Detect which cell encompasses the target text, then output its [X, Y] center coordinate. 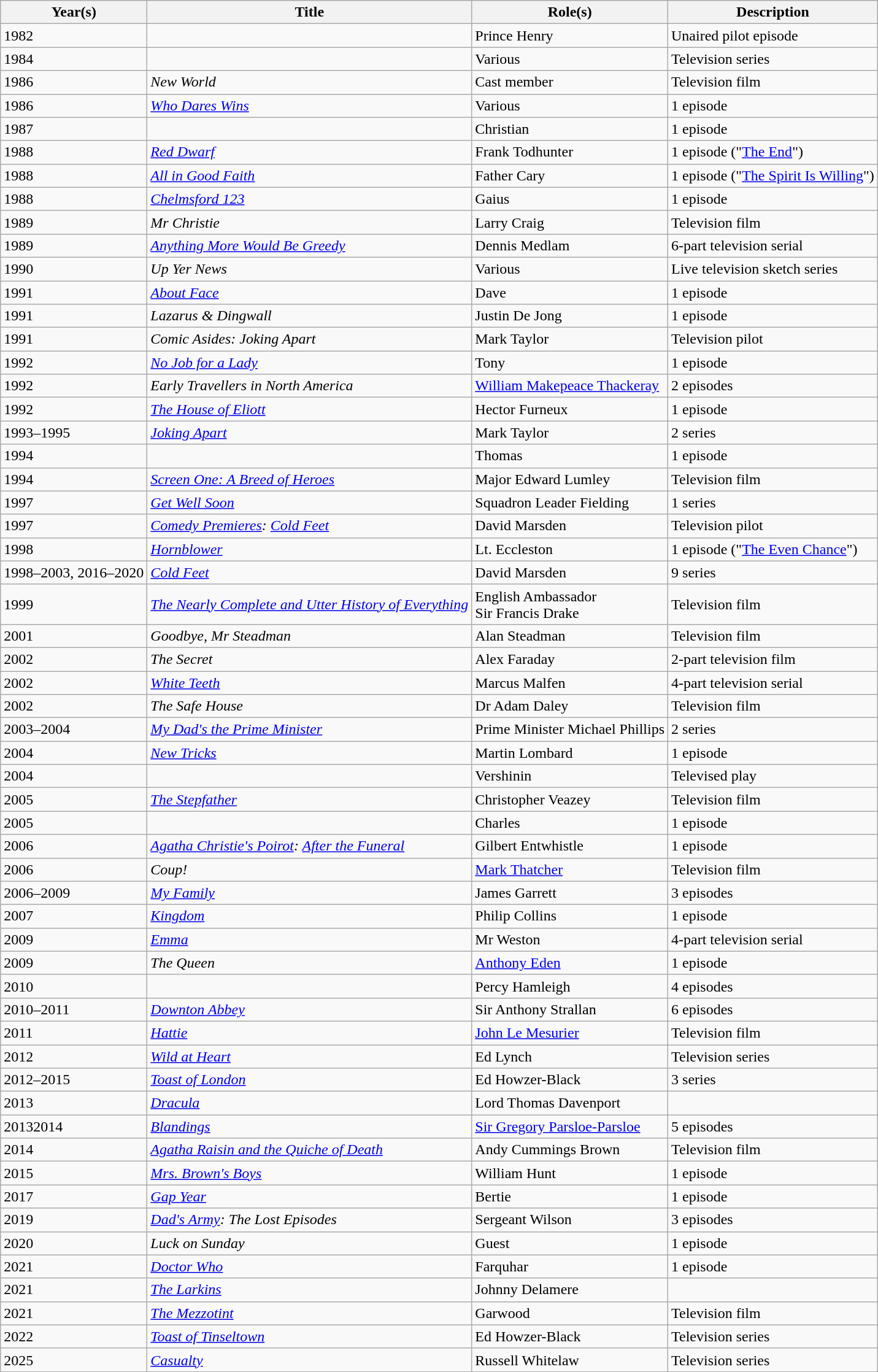
Anything More Would Be Greedy [309, 245]
Alan Steadman [570, 636]
Sergeant Wilson [570, 1220]
2006–2009 [74, 893]
Squadron Leader Fielding [570, 503]
1982 [74, 36]
1999 [74, 604]
Ed Lynch [570, 1056]
No Job for a Lady [309, 363]
Dr Adam Daley [570, 706]
Up Yer News [309, 269]
Percy Hamleigh [570, 986]
Unaired pilot episode [773, 36]
Kingdom [309, 916]
Dad's Army: The Lost Episodes [309, 1220]
2-part television film [773, 659]
Father Cary [570, 175]
Role(s) [570, 12]
2025 [74, 1360]
Thomas [570, 456]
2011 [74, 1033]
Blandings [309, 1127]
2013 [74, 1103]
New Tricks [309, 753]
Early Travellers in North America [309, 386]
6 episodes [773, 1009]
Andy Cummings Brown [570, 1150]
The House of Eliott [309, 409]
Chelmsford 123 [309, 199]
9 series [773, 572]
2007 [74, 916]
Vershinin [570, 776]
Who Dares Wins [309, 106]
Lord Thomas Davenport [570, 1103]
Dave [570, 293]
2022 [74, 1336]
Televised play [773, 776]
Cast member [570, 82]
Johnny Delamere [570, 1290]
Mr Christie [309, 222]
William Hunt [570, 1173]
New World [309, 82]
1990 [74, 269]
Hattie [309, 1033]
Christian [570, 129]
Guest [570, 1243]
Prince Henry [570, 36]
Russell Whitelaw [570, 1360]
Screen One: A Breed of Heroes [309, 479]
Martin Lombard [570, 753]
The Secret [309, 659]
White Teeth [309, 683]
Anthony Eden [570, 963]
Lazarus & Dingwall [309, 316]
Sir Anthony Strallan [570, 1009]
Coup! [309, 869]
Downton Abbey [309, 1009]
2010 [74, 986]
About Face [309, 293]
English AmbassadorSir Francis Drake [570, 604]
Frank Todhunter [570, 152]
Mark Thatcher [570, 869]
My Family [309, 893]
2017 [74, 1197]
2012–2015 [74, 1080]
Dracula [309, 1103]
1 episode ("The End") [773, 152]
Red Dwarf [309, 152]
Gap Year [309, 1197]
Farquhar [570, 1266]
Get Well Soon [309, 503]
Cold Feet [309, 572]
Major Edward Lumley [570, 479]
Bertie [570, 1197]
1 episode ("The Spirit Is Willing") [773, 175]
1993–1995 [74, 433]
My Dad's the Prime Minister [309, 730]
2012 [74, 1056]
Gaius [570, 199]
Doctor Who [309, 1266]
Live television sketch series [773, 269]
All in Good Faith [309, 175]
Wild at Heart [309, 1056]
Mr Weston [570, 939]
1 episode ("The Even Chance") [773, 549]
The Mezzotint [309, 1313]
Tony [570, 363]
Agatha Christie's Poirot: After the Funeral [309, 846]
2 episodes [773, 386]
6-part television serial [773, 245]
The Queen [309, 963]
Emma [309, 939]
2003–2004 [74, 730]
Justin De Jong [570, 316]
2014 [74, 1150]
Larry Craig [570, 222]
Agatha Raisin and the Quiche of Death [309, 1150]
Joking Apart [309, 433]
Christopher Veazey [570, 800]
Lt. Eccleston [570, 549]
Title [309, 12]
The Stepfather [309, 800]
Marcus Malfen [570, 683]
Gilbert Entwhistle [570, 846]
James Garrett [570, 893]
2010–2011 [74, 1009]
1984 [74, 59]
Prime Minister Michael Phillips [570, 730]
1998–2003, 2016–2020 [74, 572]
2019 [74, 1220]
5 episodes [773, 1127]
The Larkins [309, 1290]
1 series [773, 503]
20132014 [74, 1127]
The Safe House [309, 706]
Toast of Tinseltown [309, 1336]
The Nearly Complete and Utter History of Everything [309, 604]
Alex Faraday [570, 659]
William Makepeace Thackeray [570, 386]
Hector Furneux [570, 409]
Comedy Premieres: Cold Feet [309, 526]
Comic Asides: Joking Apart [309, 339]
Hornblower [309, 549]
Toast of London [309, 1080]
3 series [773, 1080]
John Le Mesurier [570, 1033]
Garwood [570, 1313]
Luck on Sunday [309, 1243]
Philip Collins [570, 916]
2020 [74, 1243]
Description [773, 12]
2001 [74, 636]
Sir Gregory Parsloe-Parsloe [570, 1127]
4 episodes [773, 986]
1987 [74, 129]
Charles [570, 823]
Goodbye, Mr Steadman [309, 636]
Dennis Medlam [570, 245]
Mrs. Brown's Boys [309, 1173]
2015 [74, 1173]
1998 [74, 549]
Casualty [309, 1360]
Year(s) [74, 12]
